Determine the (x, y) coordinate at the center of the cell enclosing the given text.  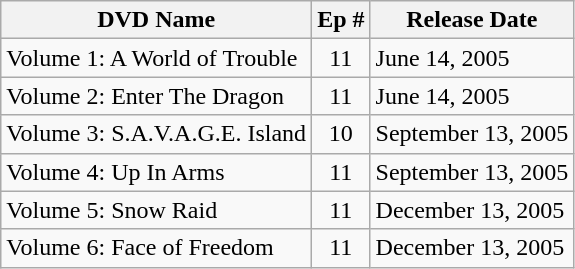
Volume 5: Snow Raid (156, 210)
DVD Name (156, 20)
Volume 2: Enter The Dragon (156, 96)
Volume 1: A World of Trouble (156, 58)
Volume 6: Face of Freedom (156, 248)
Release Date (472, 20)
Volume 4: Up In Arms (156, 172)
10 (341, 134)
Volume 3: S.A.V.A.G.E. Island (156, 134)
Ep # (341, 20)
